Provide the (x, y) coordinate of the cell's center where the given text is located.  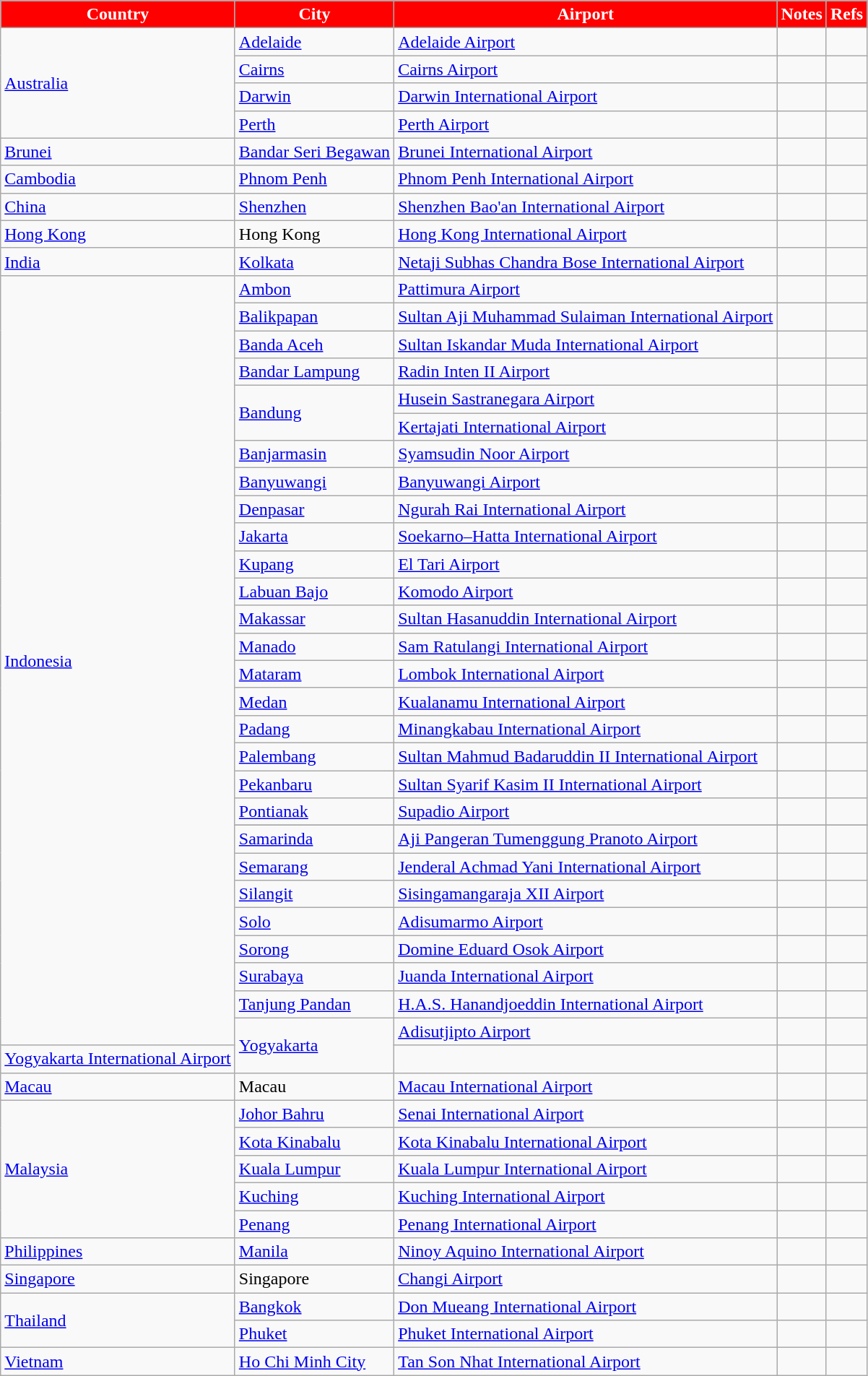
Soekarno–Hatta International Airport (586, 537)
Tan Son Nhat International Airport (586, 1362)
Jakarta (314, 537)
Sultan Syarif Kasim II International Airport (586, 784)
Semarang (314, 867)
Notes (802, 14)
Juanda International Airport (586, 977)
Banda Aceh (314, 345)
Indonesia (118, 660)
Vietnam (118, 1362)
Banyuwangi Airport (586, 482)
Tanjung Pandan (314, 1004)
Darwin International Airport (586, 97)
Radin Inten II Airport (586, 372)
Bandung (314, 413)
Banjarmasin (314, 454)
Aji Pangeran Tumenggung Pranoto Airport (586, 839)
Adelaide Airport (586, 42)
Netaji Subhas Chandra Bose International Airport (586, 261)
Sultan Hasanuddin International Airport (586, 619)
Bandar Lampung (314, 372)
Makassar (314, 619)
Samarinda (314, 839)
Yogyakarta International Airport (118, 1059)
Sultan Iskandar Muda International Airport (586, 345)
Manila (314, 1252)
Kuching (314, 1196)
Cambodia (118, 179)
Brunei (118, 152)
Solo (314, 922)
Cairns (314, 69)
Sam Ratulangi International Airport (586, 646)
Phuket International Airport (586, 1334)
Thailand (118, 1320)
El Tari Airport (586, 564)
Adisutjipto Airport (586, 1031)
Kota Kinabalu (314, 1141)
Minangkabau International Airport (586, 729)
Komodo Airport (586, 592)
Sisingamangaraja XII Airport (586, 894)
Bangkok (314, 1307)
Kuala Lumpur (314, 1169)
Country (118, 14)
Kertajati International Airport (586, 427)
Medan (314, 701)
Kuala Lumpur International Airport (586, 1169)
Macau International Airport (586, 1086)
H.A.S. Hanandjoeddin International Airport (586, 1004)
Phnom Penh International Airport (586, 179)
Johor Bahru (314, 1114)
Denpasar (314, 509)
Australia (118, 83)
Balikpapan (314, 316)
Lombok International Airport (586, 674)
Padang (314, 729)
Don Mueang International Airport (586, 1307)
Hong Kong International Airport (586, 234)
Surabaya (314, 977)
Kupang (314, 564)
Ninoy Aquino International Airport (586, 1252)
Senai International Airport (586, 1114)
Sultan Mahmud Badaruddin II International Airport (586, 756)
Labuan Bajo (314, 592)
Kuching International Airport (586, 1196)
Penang International Airport (586, 1224)
Brunei International Airport (586, 152)
Palembang (314, 756)
Philippines (118, 1252)
Ambon (314, 289)
Airport (586, 14)
Ngurah Rai International Airport (586, 509)
India (118, 261)
Sultan Aji Muhammad Sulaiman International Airport (586, 316)
China (118, 207)
Perth (314, 124)
Perth Airport (586, 124)
Bandar Seri Begawan (314, 152)
Adisumarmo Airport (586, 922)
Penang (314, 1224)
Jenderal Achmad Yani International Airport (586, 867)
Pontianak (314, 812)
Changi Airport (586, 1279)
Kolkata (314, 261)
Mataram (314, 674)
Malaysia (118, 1169)
Shenzhen (314, 207)
Domine Eduard Osok Airport (586, 949)
Shenzhen Bao'an International Airport (586, 207)
Manado (314, 646)
Pekanbaru (314, 784)
Yogyakarta (314, 1045)
Pattimura Airport (586, 289)
Silangit (314, 894)
City (314, 14)
Refs (846, 14)
Banyuwangi (314, 482)
Kualanamu International Airport (586, 701)
Phnom Penh (314, 179)
Darwin (314, 97)
Adelaide (314, 42)
Sorong (314, 949)
Husein Sastranegara Airport (586, 399)
Kota Kinabalu International Airport (586, 1141)
Syamsudin Noor Airport (586, 454)
Ho Chi Minh City (314, 1362)
Phuket (314, 1334)
Supadio Airport (586, 812)
Cairns Airport (586, 69)
